Detect which cell encompasses the target text, then output its (x, y) center coordinate. 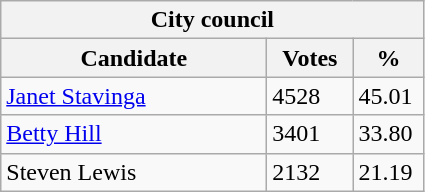
Steven Lewis (134, 172)
Betty Hill (134, 134)
4528 (310, 96)
Candidate (134, 58)
2132 (310, 172)
45.01 (388, 96)
City council (212, 20)
% (388, 58)
Janet Stavinga (134, 96)
21.19 (388, 172)
Votes (310, 58)
3401 (310, 134)
33.80 (388, 134)
